Output the (x, y) coordinate of the center of the cell containing the given text.  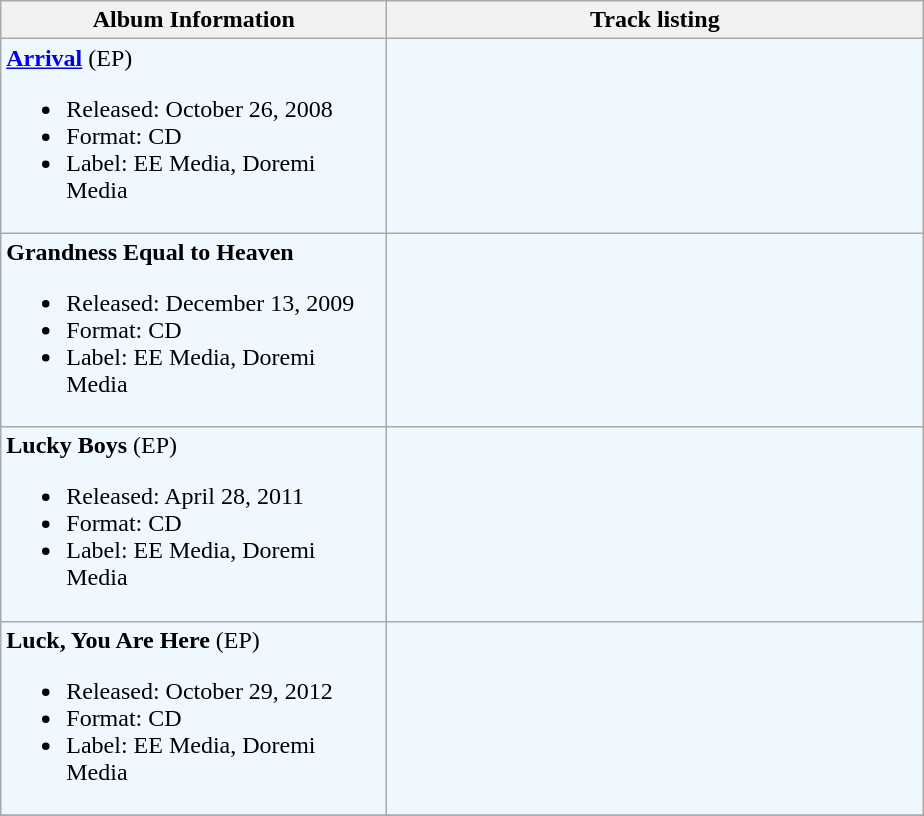
Lucky Boys (EP)Released: April 28, 2011Format: CDLabel: EE Media, Doremi Media (194, 524)
Track listing (655, 20)
Album Information (194, 20)
Grandness Equal to HeavenReleased: December 13, 2009Format: CDLabel: EE Media, Doremi Media (194, 330)
Luck, You Are Here (EP)Released: October 29, 2012Format: CDLabel: EE Media, Doremi Media (194, 718)
Arrival (EP)Released: October 26, 2008Format: CDLabel: EE Media, Doremi Media (194, 136)
